Return the [X, Y] coordinate for the center point of the cell that contains the specified text.  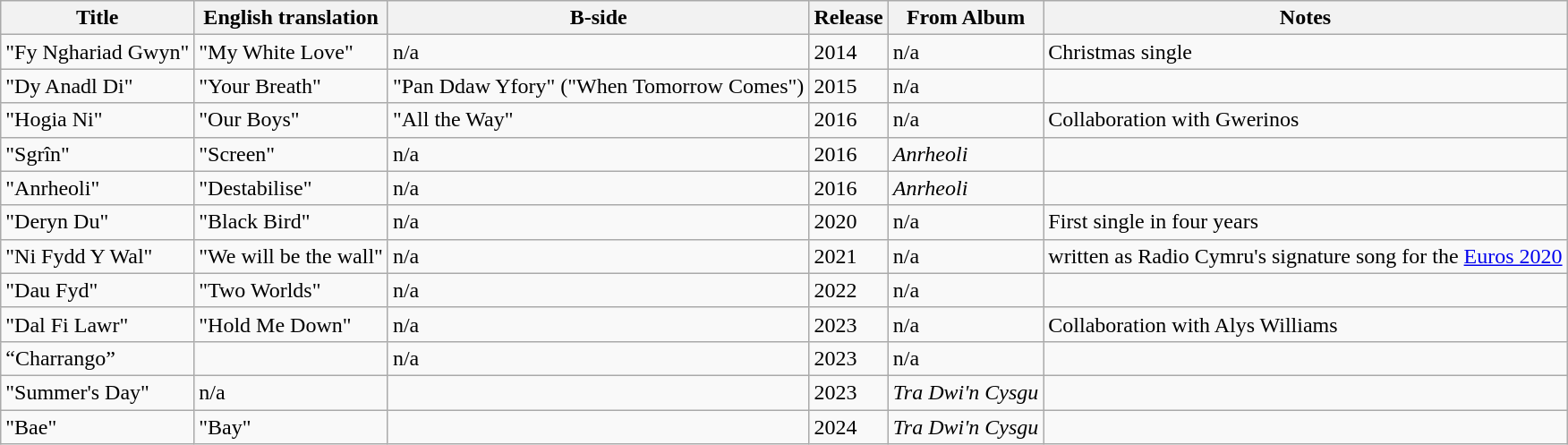
"Bae" [98, 427]
"Pan Ddaw Yfory" ("When Tomorrow Comes") [598, 86]
2021 [848, 256]
Title [98, 18]
"All the Way" [598, 120]
"Bay" [292, 427]
"We will be the wall" [292, 256]
Release [848, 18]
"Dal Fi Lawr" [98, 324]
"My White Love" [292, 52]
"Fy Nghariad Gwyn" [98, 52]
First single in four years [1305, 222]
"Our Boys" [292, 120]
"Deryn Du" [98, 222]
Collaboration with Gwerinos [1305, 120]
"Dy Anadl Di" [98, 86]
2014 [848, 52]
"Dau Fyd" [98, 290]
2020 [848, 222]
From Album [966, 18]
"Ni Fydd Y Wal" [98, 256]
"Sgrîn" [98, 154]
"Anrheoli" [98, 188]
"Hogia Ni" [98, 120]
B-side [598, 18]
"Black Bird" [292, 222]
"Your Breath" [292, 86]
Christmas single [1305, 52]
2022 [848, 290]
"Hold Me Down" [292, 324]
2024 [848, 427]
2015 [848, 86]
Collaboration with Alys Williams [1305, 324]
"Two Worlds" [292, 290]
English translation [292, 18]
"Summer's Day" [98, 392]
"Screen" [292, 154]
Notes [1305, 18]
written as Radio Cymru's signature song for the Euros 2020 [1305, 256]
"Destabilise" [292, 188]
“Charrango” [98, 358]
